Find where the given text appears and provide that cell's center as [x, y] coordinate. 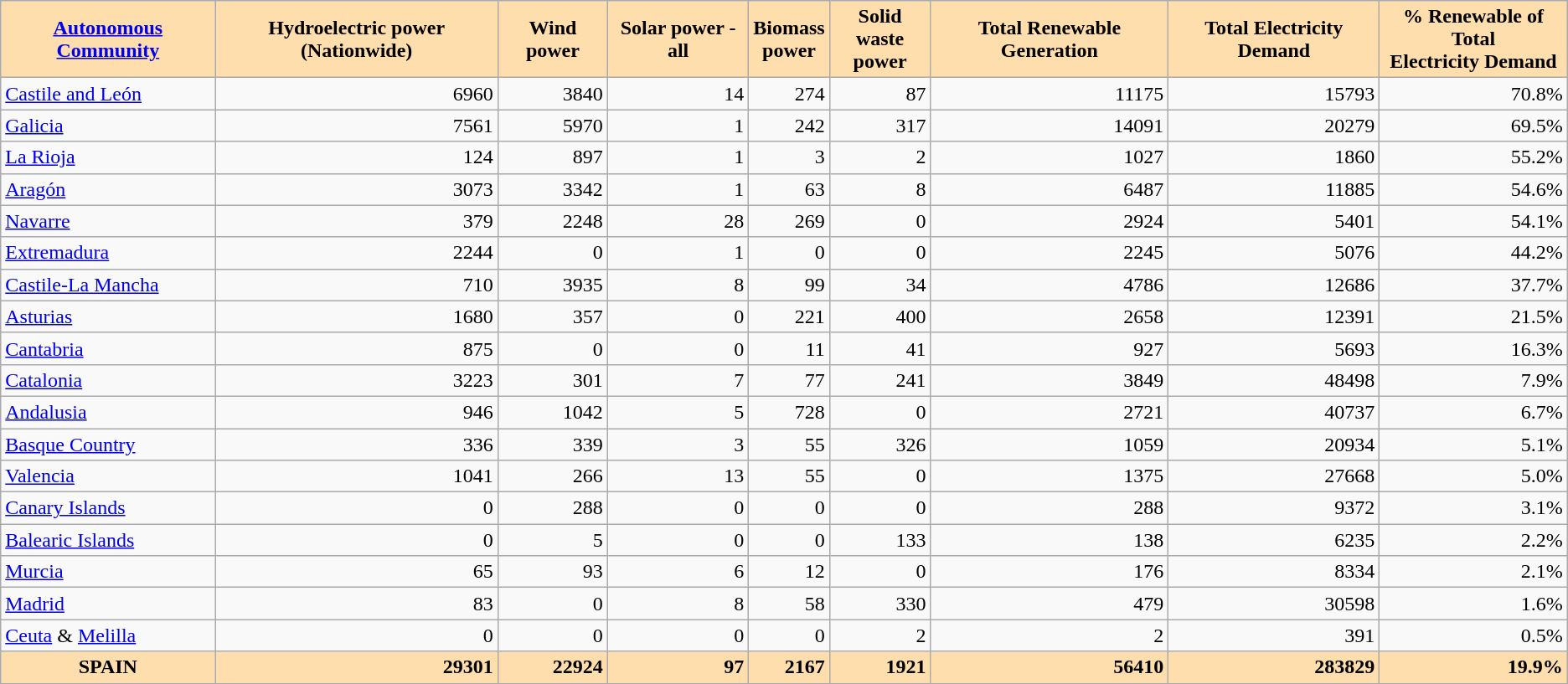
283829 [1274, 667]
269 [789, 221]
Madrid [108, 604]
3223 [357, 380]
5401 [1274, 221]
44.2% [1473, 253]
1027 [1050, 157]
357 [553, 316]
Canary Islands [108, 508]
28 [678, 221]
927 [1050, 348]
Catalonia [108, 380]
Autonomous Community [108, 39]
Andalusia [108, 412]
6 [678, 572]
5970 [553, 126]
54.1% [1473, 221]
2245 [1050, 253]
2244 [357, 253]
7561 [357, 126]
330 [879, 604]
2721 [1050, 412]
946 [357, 412]
Basque Country [108, 445]
897 [553, 157]
Solar power - all [678, 39]
Total Renewable Generation [1050, 39]
65 [357, 572]
1041 [357, 476]
875 [357, 348]
22924 [553, 667]
336 [357, 445]
58 [789, 604]
99 [789, 285]
Cantabria [108, 348]
97 [678, 667]
5693 [1274, 348]
63 [789, 189]
3073 [357, 189]
133 [879, 540]
728 [789, 412]
% Renewable of TotalElectricity Demand [1473, 39]
55.2% [1473, 157]
2.1% [1473, 572]
12686 [1274, 285]
2658 [1050, 316]
Aragón [108, 189]
124 [357, 157]
9372 [1274, 508]
87 [879, 94]
1.6% [1473, 604]
15793 [1274, 94]
8334 [1274, 572]
11885 [1274, 189]
1375 [1050, 476]
Extremadura [108, 253]
70.8% [1473, 94]
12391 [1274, 316]
2.2% [1473, 540]
14 [678, 94]
5.0% [1473, 476]
69.5% [1473, 126]
48498 [1274, 380]
176 [1050, 572]
1680 [357, 316]
221 [789, 316]
1860 [1274, 157]
93 [553, 572]
241 [879, 380]
34 [879, 285]
710 [357, 285]
29301 [357, 667]
7 [678, 380]
6235 [1274, 540]
391 [1274, 635]
Hydroelectric power (Nationwide) [357, 39]
3935 [553, 285]
20934 [1274, 445]
6.7% [1473, 412]
2248 [553, 221]
1042 [553, 412]
6487 [1050, 189]
3342 [553, 189]
Solid wastepower [879, 39]
5.1% [1473, 445]
Murcia [108, 572]
479 [1050, 604]
339 [553, 445]
54.6% [1473, 189]
Ceuta & Melilla [108, 635]
41 [879, 348]
5076 [1274, 253]
Castile-La Mancha [108, 285]
SPAIN [108, 667]
301 [553, 380]
Galicia [108, 126]
1059 [1050, 445]
4786 [1050, 285]
0.5% [1473, 635]
379 [357, 221]
11 [789, 348]
20279 [1274, 126]
2167 [789, 667]
326 [879, 445]
19.9% [1473, 667]
274 [789, 94]
14091 [1050, 126]
317 [879, 126]
37.7% [1473, 285]
11175 [1050, 94]
242 [789, 126]
3840 [553, 94]
30598 [1274, 604]
138 [1050, 540]
La Rioja [108, 157]
21.5% [1473, 316]
3849 [1050, 380]
Castile and León [108, 94]
13 [678, 476]
40737 [1274, 412]
7.9% [1473, 380]
Navarre [108, 221]
Balearic Islands [108, 540]
Valencia [108, 476]
3.1% [1473, 508]
400 [879, 316]
266 [553, 476]
56410 [1050, 667]
Total Electricity Demand [1274, 39]
27668 [1274, 476]
Asturias [108, 316]
Biomasspower [789, 39]
1921 [879, 667]
77 [789, 380]
12 [789, 572]
6960 [357, 94]
Wind power [553, 39]
16.3% [1473, 348]
2924 [1050, 221]
83 [357, 604]
